Search for the cell housing the specified text and yield its [X, Y] center coordinate. 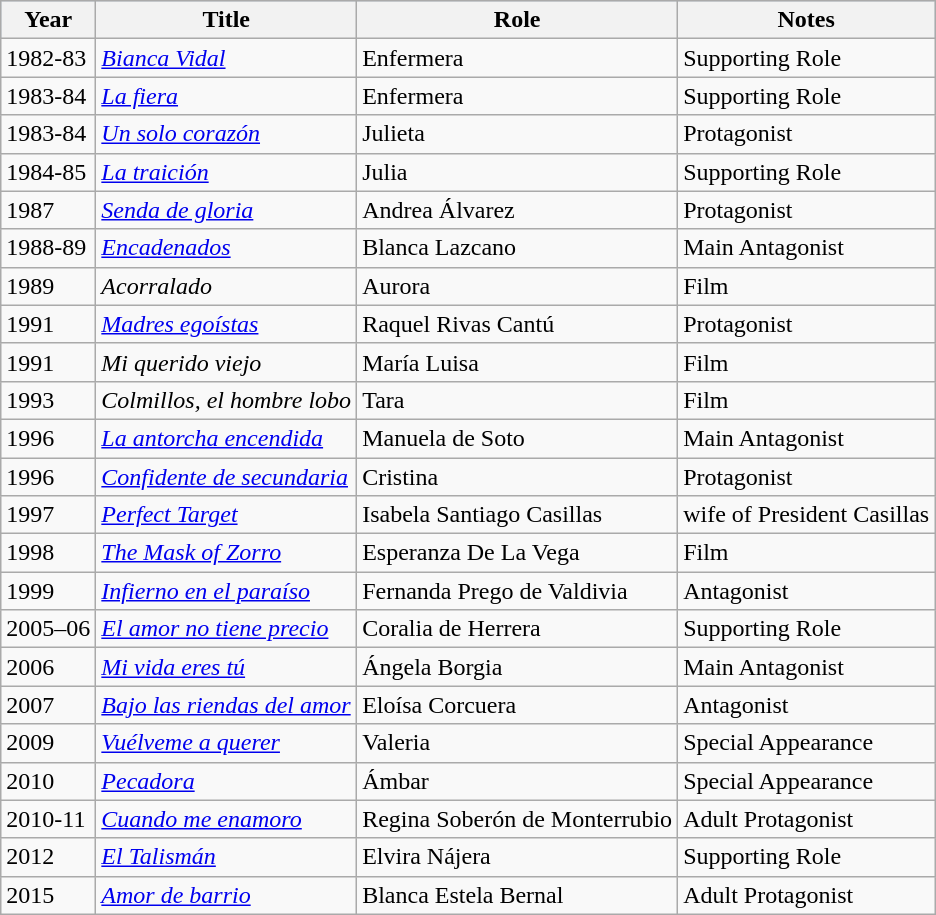
1999 [48, 591]
2010 [48, 781]
2006 [48, 667]
Blanca Estela Bernal [518, 895]
Bianca Vidal [226, 58]
2009 [48, 743]
Notes [806, 20]
1982-83 [48, 58]
Manuela de Soto [518, 438]
El Talismán [226, 857]
Bajo las riendas del amor [226, 705]
Andrea Álvarez [518, 210]
Encadenados [226, 248]
Mi querido viejo [226, 362]
2010-11 [48, 819]
Un solo corazón [226, 134]
The Mask of Zorro [226, 553]
Amor de barrio [226, 895]
Cristina [518, 477]
1989 [48, 286]
Tara [518, 400]
Acorralado [226, 286]
Infierno en el paraíso [226, 591]
Regina Soberón de Monterrubio [518, 819]
La traición [226, 172]
La fiera [226, 96]
1988-89 [48, 248]
2005–06 [48, 629]
wife of President Casillas [806, 515]
1987 [48, 210]
1997 [48, 515]
Year [48, 20]
2015 [48, 895]
Cuando me enamoro [226, 819]
El amor no tiene precio [226, 629]
2007 [48, 705]
1993 [48, 400]
Colmillos, el hombre lobo [226, 400]
Raquel Rivas Cantú [518, 324]
Aurora [518, 286]
Confidente de secundaria [226, 477]
Eloísa Corcuera [518, 705]
Ángela Borgia [518, 667]
Mi vida eres tú [226, 667]
Elvira Nájera [518, 857]
Julieta [518, 134]
Blanca Lazcano [518, 248]
1998 [48, 553]
Pecadora [226, 781]
2012 [48, 857]
Esperanza De La Vega [518, 553]
Ámbar [518, 781]
La antorcha encendida [226, 438]
Vuélveme a querer [226, 743]
María Luisa [518, 362]
1984-85 [48, 172]
Valeria [518, 743]
Perfect Target [226, 515]
Role [518, 20]
Madres egoístas [226, 324]
Fernanda Prego de Valdivia [518, 591]
Senda de gloria [226, 210]
Coralia de Herrera [518, 629]
Title [226, 20]
Isabela Santiago Casillas [518, 515]
Julia [518, 172]
